From the cell containing the given text, extract its center point as [x, y] coordinate. 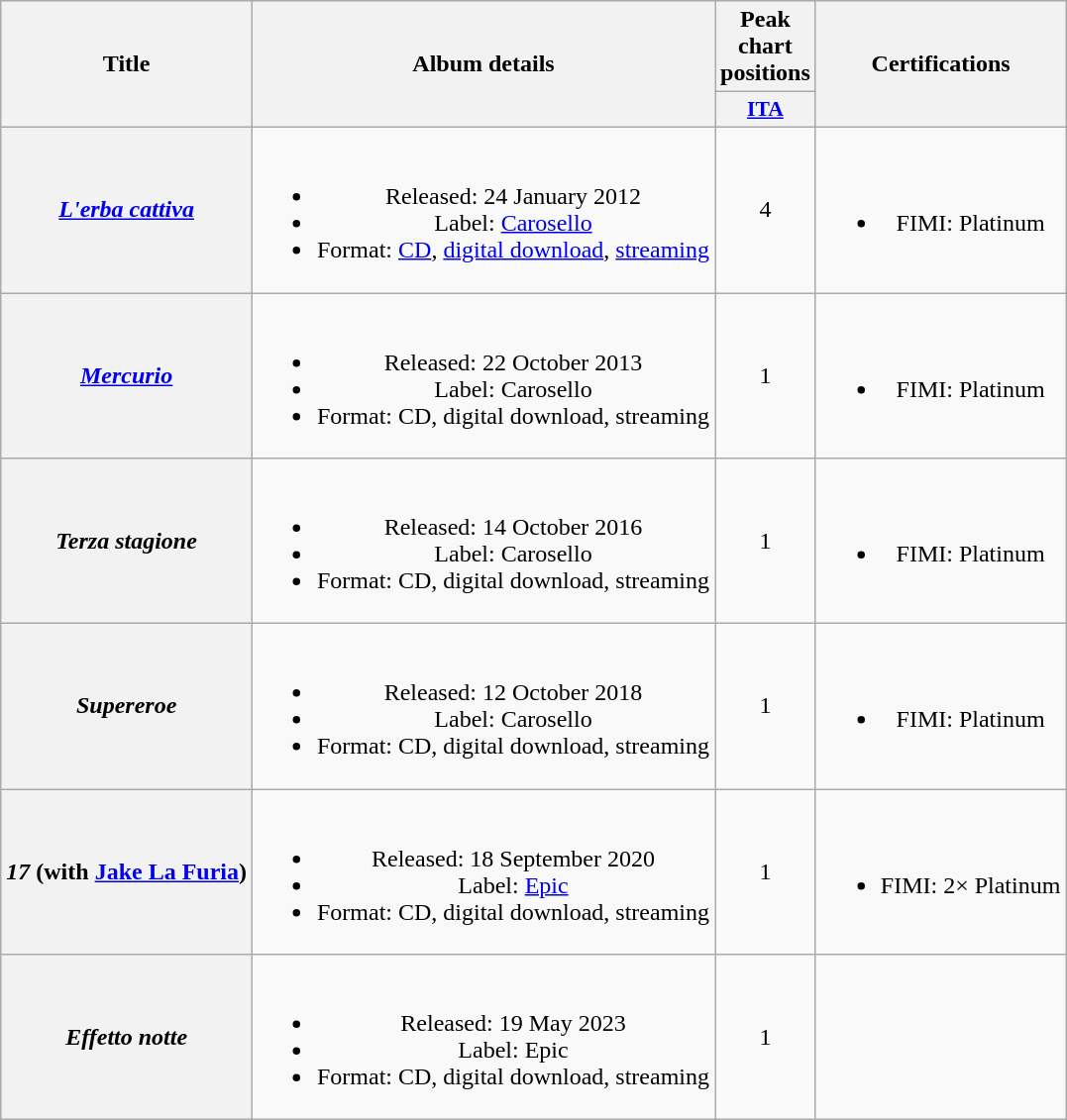
Released: 24 January 2012Label: CaroselloFormat: CD, digital download, streaming [483, 210]
L'erba cattiva [127, 210]
Peak chart positions [766, 47]
4 [766, 210]
Released: 22 October 2013Label: CaroselloFormat: CD, digital download, streaming [483, 376]
Supereroe [127, 707]
Title [127, 64]
17 (with Jake La Furia) [127, 871]
Released: 14 October 2016Label: CaroselloFormat: CD, digital download, streaming [483, 541]
Album details [483, 64]
Released: 19 May 2023Label: EpicFormat: CD, digital download, streaming [483, 1038]
Mercurio [127, 376]
Released: 18 September 2020Label: EpicFormat: CD, digital download, streaming [483, 871]
Terza stagione [127, 541]
Effetto notte [127, 1038]
FIMI: 2× Platinum [941, 871]
ITA [766, 110]
Certifications [941, 64]
Released: 12 October 2018Label: CaroselloFormat: CD, digital download, streaming [483, 707]
